Determine the (x, y) coordinate at the center of the cell enclosing the given text.  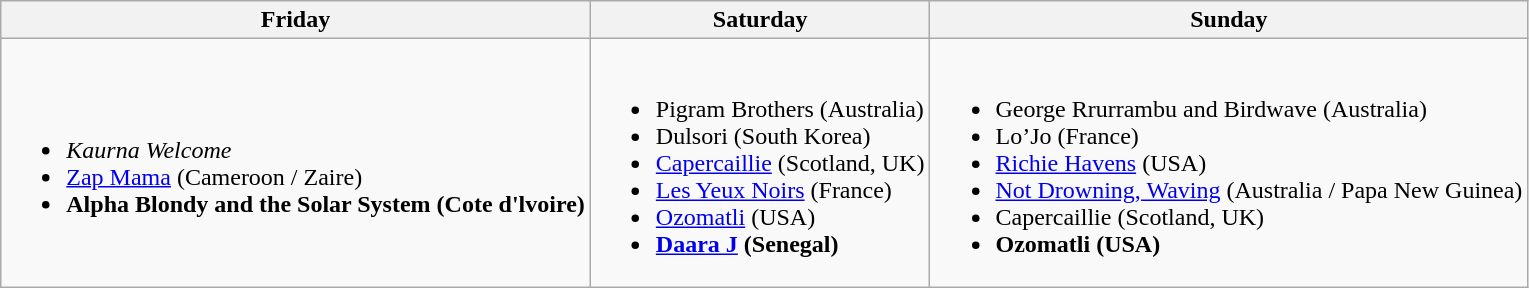
Sunday (1229, 20)
Kaurna WelcomeZap Mama (Cameroon / Zaire)Alpha Blondy and the Solar System (Cote d'lvoire) (296, 163)
Pigram Brothers (Australia)Dulsori (South Korea)Capercaillie (Scotland, UK)Les Yeux Noirs (France)Ozomatli (USA)Daara J (Senegal) (760, 163)
Saturday (760, 20)
Friday (296, 20)
